Find where the given text appears and provide that cell's center as (x, y) coordinate. 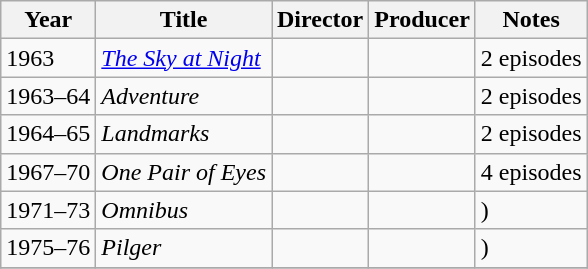
1963 (48, 58)
1963–64 (48, 96)
Adventure (184, 96)
Pilger (184, 248)
Director (320, 20)
Year (48, 20)
Producer (422, 20)
1964–65 (48, 134)
1971–73 (48, 210)
The Sky at Night (184, 58)
Landmarks (184, 134)
1975–76 (48, 248)
Omnibus (184, 210)
1967–70 (48, 172)
Title (184, 20)
One Pair of Eyes (184, 172)
Notes (531, 20)
4 episodes (531, 172)
